For the text-containing cell, return its midpoint in (x, y) coordinate format. 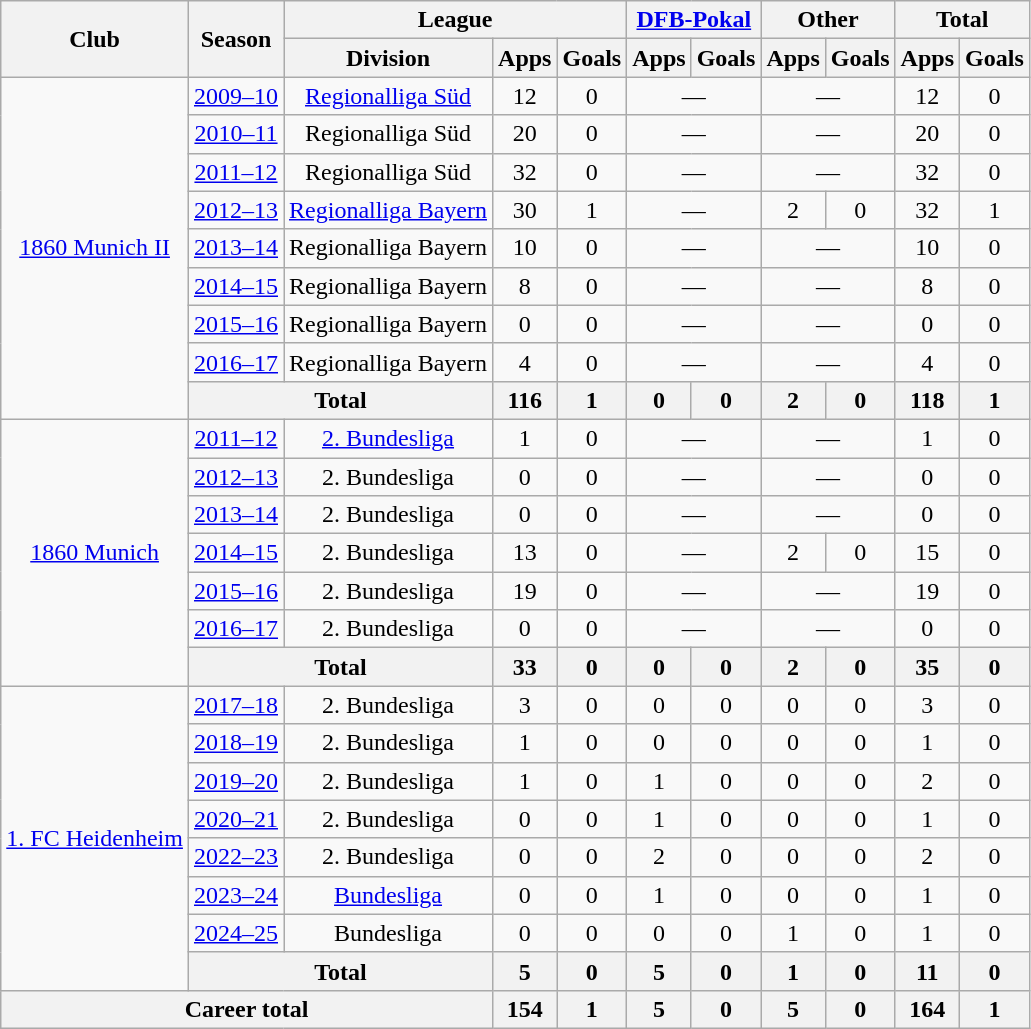
1860 Munich (95, 552)
11 (927, 971)
1860 Munich II (95, 248)
2017–18 (236, 705)
Other (828, 20)
15 (927, 553)
2024–25 (236, 933)
2020–21 (236, 819)
154 (525, 1009)
2009–10 (236, 96)
DFB-Pokal (694, 20)
30 (525, 210)
2019–20 (236, 781)
Season (236, 39)
Career total (247, 1009)
1. FC Heidenheim (95, 838)
League (456, 20)
13 (525, 553)
Division (388, 58)
118 (927, 400)
35 (927, 667)
2010–11 (236, 134)
2022–23 (236, 857)
33 (525, 667)
116 (525, 400)
Club (95, 39)
2018–19 (236, 743)
2023–24 (236, 895)
164 (927, 1009)
